Determine the [X, Y] coordinate at the center of the cell enclosing the given text.  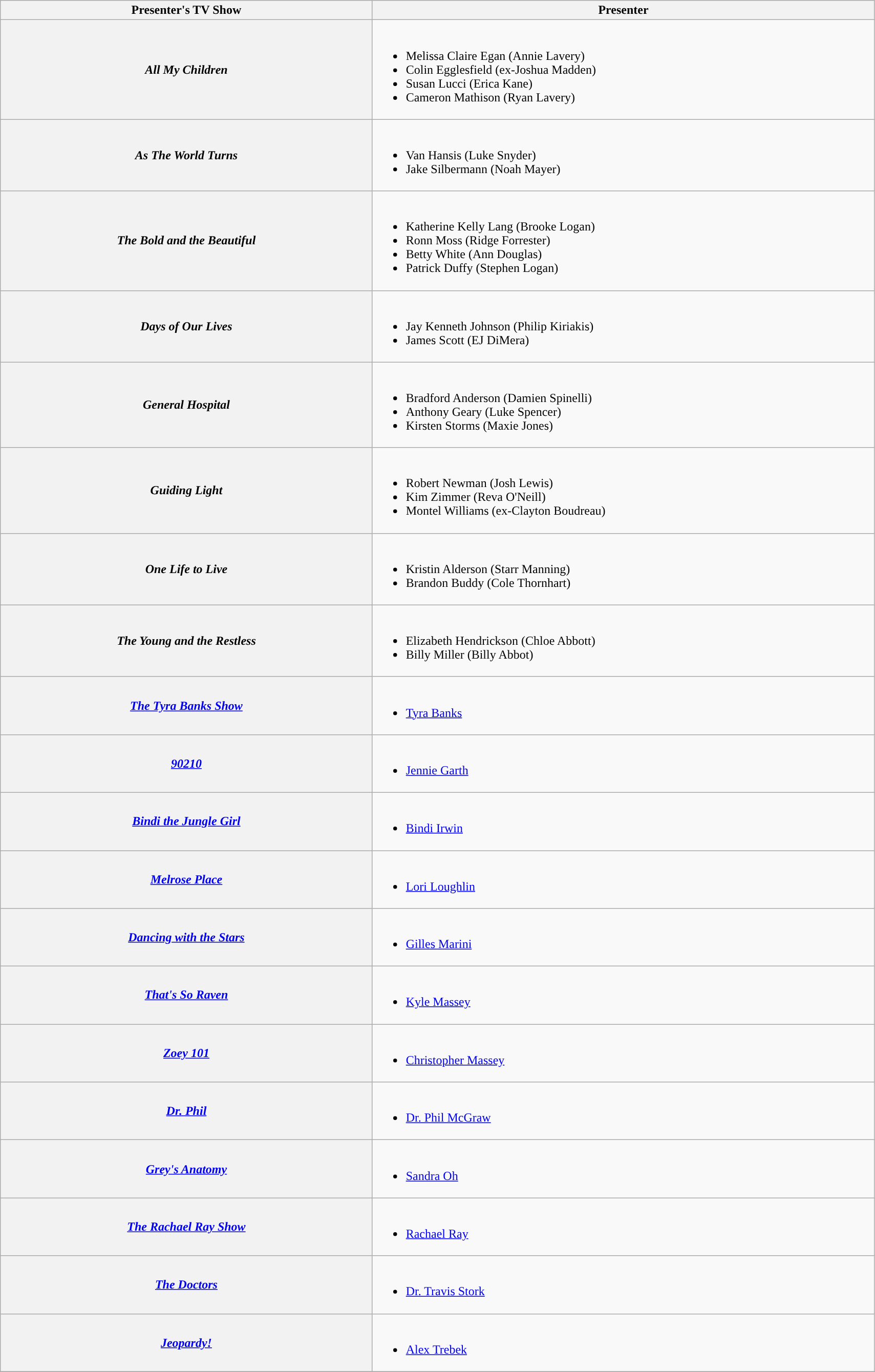
Guiding Light [186, 491]
Dr. Phil [186, 1111]
Presenter [624, 10]
Christopher Massey [624, 1053]
Tyra Banks [624, 706]
Days of Our Lives [186, 326]
Jay Kenneth Johnson (Philip Kiriakis)James Scott (EJ DiMera) [624, 326]
Presenter's TV Show [186, 10]
Grey's Anatomy [186, 1169]
As The World Turns [186, 155]
All My Children [186, 70]
The Young and the Restless [186, 641]
Kristin Alderson (Starr Manning)Brandon Buddy (Cole Thornhart) [624, 569]
Alex Trebek [624, 1343]
Melissa Claire Egan (Annie Lavery)Colin Egglesfield (ex-Joshua Madden)Susan Lucci (Erica Kane)Cameron Mathison (Ryan Lavery) [624, 70]
Katherine Kelly Lang (Brooke Logan)Ronn Moss (Ridge Forrester)Betty White (Ann Douglas)Patrick Duffy (Stephen Logan) [624, 241]
General Hospital [186, 405]
Jeopardy! [186, 1343]
Rachael Ray [624, 1227]
The Bold and the Beautiful [186, 241]
The Doctors [186, 1284]
Melrose Place [186, 879]
Bradford Anderson (Damien Spinelli)Anthony Geary (Luke Spencer)Kirsten Storms (Maxie Jones) [624, 405]
Gilles Marini [624, 937]
That's So Raven [186, 996]
Lori Loughlin [624, 879]
Dancing with the Stars [186, 937]
Robert Newman (Josh Lewis)Kim Zimmer (Reva O'Neill)Montel Williams (ex-Clayton Boudreau) [624, 491]
Van Hansis (Luke Snyder)Jake Silbermann (Noah Mayer) [624, 155]
Dr. Phil McGraw [624, 1111]
One Life to Live [186, 569]
The Tyra Banks Show [186, 706]
Dr. Travis Stork [624, 1284]
Sandra Oh [624, 1169]
The Rachael Ray Show [186, 1227]
Elizabeth Hendrickson (Chloe Abbott)Billy Miller (Billy Abbot) [624, 641]
Bindi the Jungle Girl [186, 821]
Zoey 101 [186, 1053]
90210 [186, 763]
Bindi Irwin [624, 821]
Kyle Massey [624, 996]
Jennie Garth [624, 763]
